Extract the [X, Y] coordinate from the center of the cell holding the provided text.  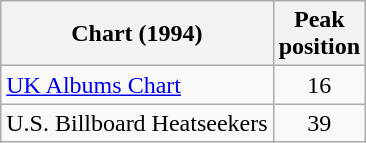
U.S. Billboard Heatseekers [137, 123]
UK Albums Chart [137, 85]
16 [319, 85]
Peakposition [319, 34]
39 [319, 123]
Chart (1994) [137, 34]
